From the cell containing the given text, extract its center point as (X, Y) coordinate. 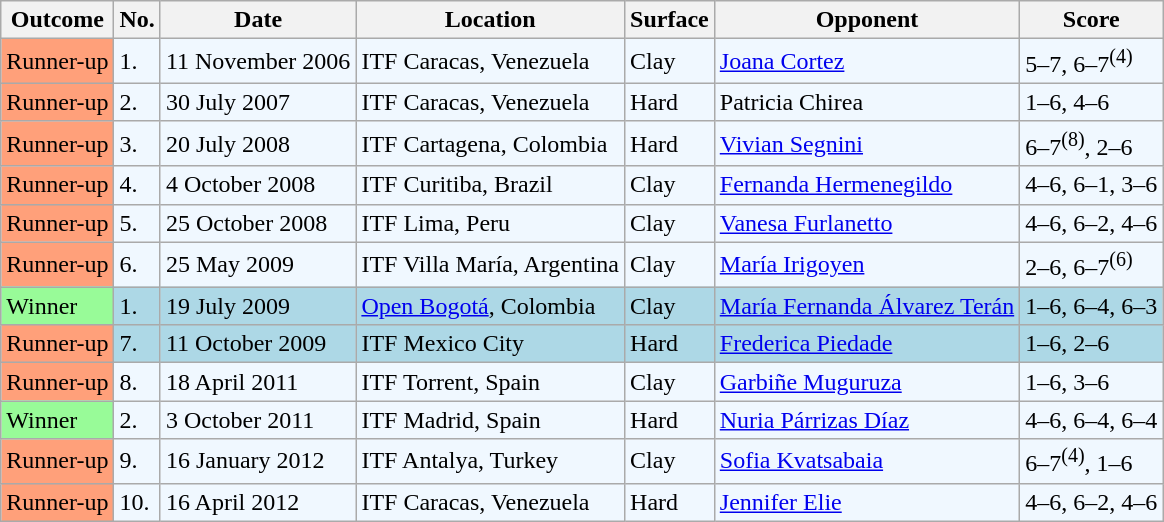
3 October 2011 (258, 420)
ITF Villa María, Argentina (490, 264)
No. (137, 20)
8. (137, 382)
9. (137, 462)
16 January 2012 (258, 462)
Joana Cortez (866, 62)
25 October 2008 (258, 223)
Open Bogotá, Colombia (490, 306)
María Fernanda Álvarez Terán (866, 306)
5–7, 6–7(4) (1092, 62)
6–7(8), 2–6 (1092, 144)
Garbiñe Muguruza (866, 382)
ITF Cartagena, Colombia (490, 144)
30 July 2007 (258, 102)
11 October 2009 (258, 344)
Frederica Piedade (866, 344)
6. (137, 264)
Nuria Párrizas Díaz (866, 420)
6–7(4), 1–6 (1092, 462)
Date (258, 20)
Sofia Kvatsabaia (866, 462)
Vanesa Furlanetto (866, 223)
ITF Lima, Peru (490, 223)
25 May 2009 (258, 264)
Location (490, 20)
Fernanda Hermenegildo (866, 185)
1–6, 2–6 (1092, 344)
4 October 2008 (258, 185)
7. (137, 344)
19 July 2009 (258, 306)
ITF Curitiba, Brazil (490, 185)
Patricia Chirea (866, 102)
4–6, 6–1, 3–6 (1092, 185)
Vivian Segnini (866, 144)
18 April 2011 (258, 382)
10. (137, 502)
Outcome (58, 20)
11 November 2006 (258, 62)
María Irigoyen (866, 264)
ITF Madrid, Spain (490, 420)
5. (137, 223)
3. (137, 144)
1–6, 3–6 (1092, 382)
ITF Torrent, Spain (490, 382)
2–6, 6–7(6) (1092, 264)
ITF Antalya, Turkey (490, 462)
1–6, 6–4, 6–3 (1092, 306)
16 April 2012 (258, 502)
20 July 2008 (258, 144)
4–6, 6–4, 6–4 (1092, 420)
ITF Mexico City (490, 344)
4. (137, 185)
Surface (670, 20)
Jennifer Elie (866, 502)
Opponent (866, 20)
Score (1092, 20)
1–6, 4–6 (1092, 102)
